Pinpoint the cell where the given text exists, returning its (x, y) midpoint coordinate. 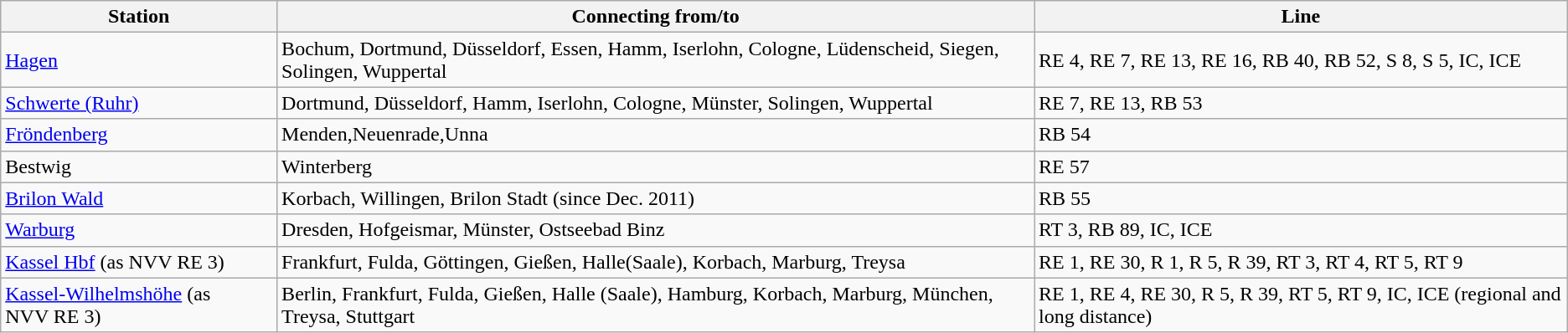
Fröndenberg (139, 135)
RT 3, RB 89, IC, ICE (1302, 230)
Kassel-Wilhelmshöhe (as NVV RE 3) (139, 305)
Station (139, 17)
Line (1302, 17)
RE 7, RE 13, RB 53 (1302, 103)
RE 1, RE 4, RE 30, R 5, R 39, RT 5, RT 9, IC, ICE (regional and long distance) (1302, 305)
Kassel Hbf (as NVV RE 3) (139, 262)
Bochum, Dortmund, Düsseldorf, Essen, Hamm, Iserlohn, Cologne, Lüdenscheid, Siegen, Solingen, Wuppertal (656, 60)
RE 57 (1302, 166)
Brilon Wald (139, 198)
Dresden, Hofgeismar, Münster, Ostseebad Binz (656, 230)
RB 54 (1302, 135)
Hagen (139, 60)
Warburg (139, 230)
RB 55 (1302, 198)
Dortmund, Düsseldorf, Hamm, Iserlohn, Cologne, Münster, Solingen, Wuppertal (656, 103)
RE 1, RE 30, R 1, R 5, R 39, RT 3, RT 4, RT 5, RT 9 (1302, 262)
Korbach, Willingen, Brilon Stadt (since Dec. 2011) (656, 198)
Bestwig (139, 166)
Berlin, Frankfurt, Fulda, Gießen, Halle (Saale), Hamburg, Korbach, Marburg, München, Treysa, Stuttgart (656, 305)
Menden,Neuenrade,Unna (656, 135)
Connecting from/to (656, 17)
Winterberg (656, 166)
Schwerte (Ruhr) (139, 103)
Frankfurt, Fulda, Göttingen, Gießen, Halle(Saale), Korbach, Marburg, Treysa (656, 262)
RE 4, RE 7, RE 13, RE 16, RB 40, RB 52, S 8, S 5, IC, ICE (1302, 60)
